Output the (x, y) coordinate of the center of the cell containing the given text.  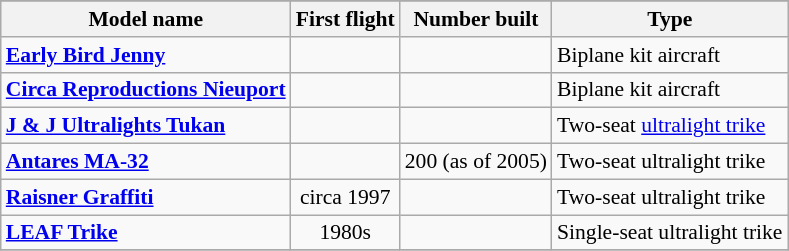
Model name (146, 19)
Antares MA-32 (146, 162)
Type (670, 19)
1980s (346, 233)
Number built (476, 19)
Early Bird Jenny (146, 55)
Circa Reproductions Nieuport (146, 90)
Raisner Graffiti (146, 197)
200 (as of 2005) (476, 162)
First flight (346, 19)
circa 1997 (346, 197)
LEAF Trike (146, 233)
Single-seat ultralight trike (670, 233)
J & J Ultralights Tukan (146, 126)
